Identify which cell holds the provided text, then report its (X, Y) central coordinate. 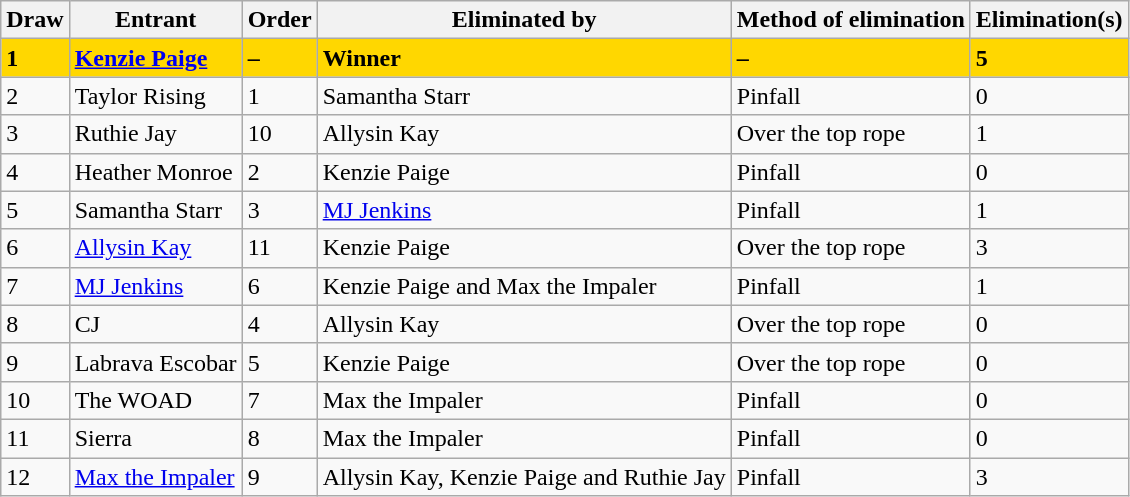
Eliminated by (524, 20)
12 (35, 477)
Taylor Rising (156, 96)
Method of elimination (850, 20)
Entrant (156, 20)
Order (280, 20)
Heather Monroe (156, 172)
Allysin Kay, Kenzie Paige and Ruthie Jay (524, 477)
Kenzie Paige and Max the Impaler (524, 286)
The WOAD (156, 400)
Elimination(s) (1049, 20)
Labrava Escobar (156, 362)
Ruthie Jay (156, 134)
Sierra (156, 438)
Draw (35, 20)
CJ (156, 324)
Winner (524, 58)
